Provide the (X, Y) coordinate of the cell's center where the given text is located.  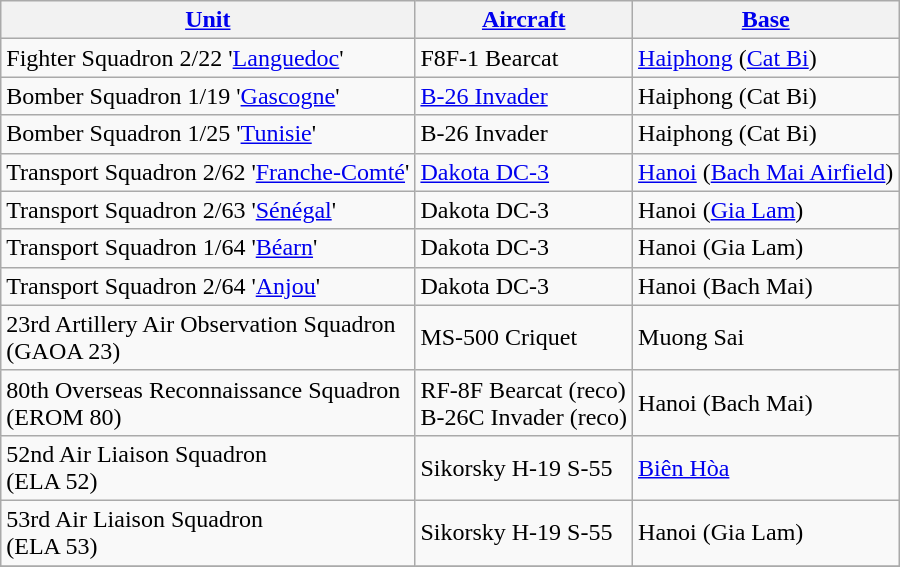
Aircraft (524, 20)
Hanoi (Bach Mai Airfield) (766, 172)
Unit (208, 20)
Transport Squadron 2/64 'Anjou' (208, 286)
Transport Squadron 1/64 'Béarn' (208, 248)
Transport Squadron 2/62 'Franche-Comté' (208, 172)
Biên Hòa (766, 468)
53rd Air Liaison Squadron (ELA 53) (208, 532)
Bomber Squadron 1/25 'Tunisie' (208, 134)
52nd Air Liaison Squadron (ELA 52) (208, 468)
Muong Sai (766, 338)
Fighter Squadron 2/22 'Languedoc' (208, 58)
RF-8F Bearcat (reco) B-26C Invader (reco) (524, 402)
23rd Artillery Air Observation Squadron (GAOA 23) (208, 338)
F8F-1 Bearcat (524, 58)
Base (766, 20)
80th Overseas Reconnaissance Squadron (EROM 80) (208, 402)
Bomber Squadron 1/19 'Gascogne' (208, 96)
Transport Squadron 2/63 'Sénégal' (208, 210)
MS-500 Criquet (524, 338)
